For the text-containing cell, return its midpoint in (x, y) coordinate format. 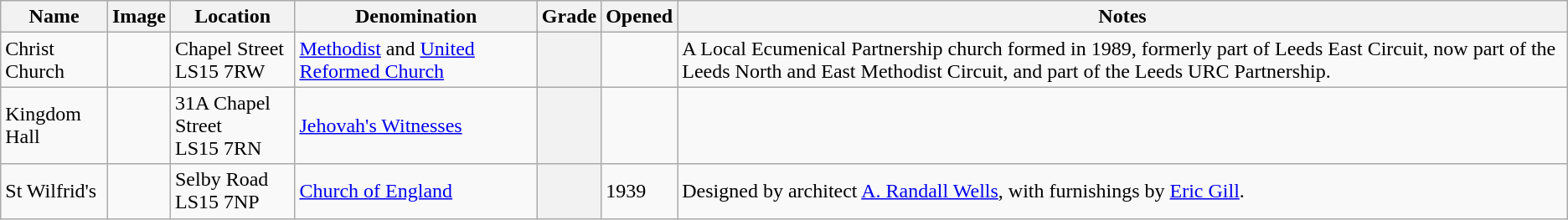
Denomination (415, 17)
1939 (640, 191)
Notes (1122, 17)
Designed by architect A. Randall Wells, with furnishings by Eric Gill. (1122, 191)
Image (139, 17)
St Wilfrid's (54, 191)
Opened (640, 17)
Methodist and United Reformed Church (415, 60)
Location (232, 17)
Christ Church (54, 60)
Grade (569, 17)
Selby RoadLS15 7NP (232, 191)
Church of England (415, 191)
31A Chapel Street LS15 7RN (232, 125)
Jehovah's Witnesses (415, 125)
Kingdom Hall (54, 125)
Chapel StreetLS15 7RW (232, 60)
Name (54, 17)
